Determine the [X, Y] coordinate at the center of the cell enclosing the given text.  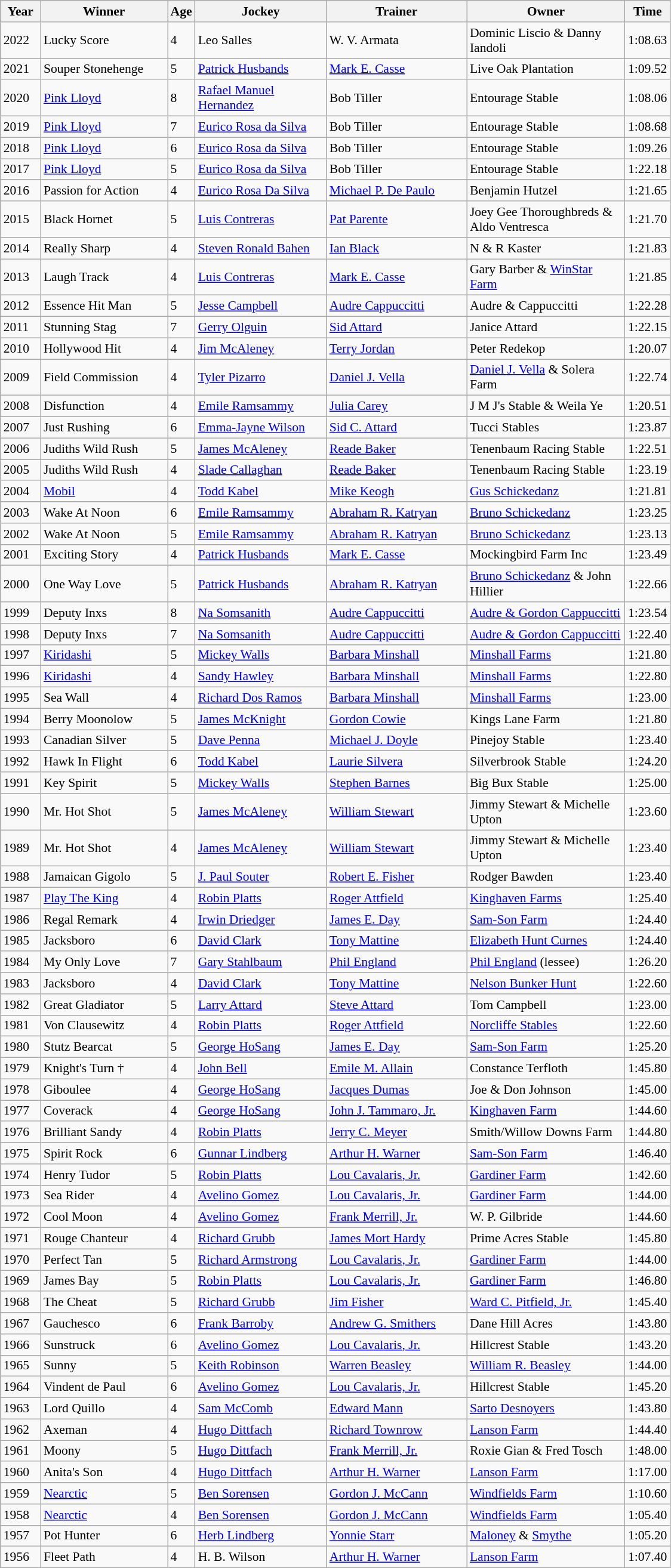
1:44.80 [647, 1132]
Roxie Gian & Fred Tosch [546, 1451]
Gunnar Lindberg [261, 1153]
Norcliffe Stables [546, 1026]
Sam McComb [261, 1409]
2014 [20, 248]
1986 [20, 919]
Sunstruck [104, 1345]
James McKnight [261, 719]
Michael J. Doyle [396, 740]
Ward C. Pitfield, Jr. [546, 1302]
Steve Attard [396, 1005]
Richard Armstrong [261, 1260]
1988 [20, 877]
Jim Fisher [396, 1302]
Axeman [104, 1430]
Jerry C. Meyer [396, 1132]
1:20.07 [647, 348]
Cool Moon [104, 1217]
Richard Townrow [396, 1430]
1971 [20, 1239]
1958 [20, 1515]
2002 [20, 534]
Really Sharp [104, 248]
Gary Stahlbaum [261, 962]
John J. Tammaro, Jr. [396, 1111]
1:44.40 [647, 1430]
Vindent de Paul [104, 1387]
1:17.00 [647, 1473]
1979 [20, 1069]
1983 [20, 983]
2016 [20, 191]
2001 [20, 555]
Mike Keogh [396, 492]
1:45.00 [647, 1089]
Leo Salles [261, 41]
1999 [20, 613]
Prime Acres Stable [546, 1239]
1:22.40 [647, 634]
2000 [20, 584]
H. B. Wilson [261, 1557]
Benjamin Hutzel [546, 191]
Coverack [104, 1111]
1:05.40 [647, 1515]
Daniel J. Vella [396, 377]
Bruno Schickedanz & John Hillier [546, 584]
1:08.63 [647, 41]
Jesse Campbell [261, 306]
Daniel J. Vella & Solera Farm [546, 377]
1:05.20 [647, 1536]
Jamaican Gigolo [104, 877]
1:23.25 [647, 513]
1975 [20, 1153]
John Bell [261, 1069]
James Bay [104, 1281]
1993 [20, 740]
Keith Robinson [261, 1366]
Hawk In Flight [104, 762]
1:23.19 [647, 470]
Rouge Chanteur [104, 1239]
Tucci Stables [546, 428]
Yonnie Starr [396, 1536]
1:09.26 [647, 148]
1980 [20, 1047]
1:22.28 [647, 306]
1985 [20, 941]
1:21.70 [647, 220]
Stephen Barnes [396, 783]
1984 [20, 962]
Lord Quillo [104, 1409]
Nelson Bunker Hunt [546, 983]
1:46.80 [647, 1281]
Julia Carey [396, 406]
2013 [20, 277]
Terry Jordan [396, 348]
Fleet Path [104, 1557]
1:09.52 [647, 69]
Constance Terfloth [546, 1069]
Giboulee [104, 1089]
1994 [20, 719]
1:45.20 [647, 1387]
2010 [20, 348]
Edward Mann [396, 1409]
Jockey [261, 11]
Sid C. Attard [396, 428]
1:48.00 [647, 1451]
1978 [20, 1089]
Regal Remark [104, 919]
1:25.20 [647, 1047]
Age [181, 11]
1977 [20, 1111]
1965 [20, 1366]
Pot Hunter [104, 1536]
Von Clausewitz [104, 1026]
Ian Black [396, 248]
2019 [20, 127]
Canadian Silver [104, 740]
2009 [20, 377]
Slade Callaghan [261, 470]
Tyler Pizarro [261, 377]
1:43.20 [647, 1345]
Spirit Rock [104, 1153]
1998 [20, 634]
Essence Hit Man [104, 306]
W. P. Gilbride [546, 1217]
Moony [104, 1451]
Robert E. Fisher [396, 877]
Henry Tudor [104, 1175]
Emile M. Allain [396, 1069]
1:23.13 [647, 534]
Laugh Track [104, 277]
1:26.20 [647, 962]
Passion for Action [104, 191]
Owner [546, 11]
Field Commission [104, 377]
Sunny [104, 1366]
Steven Ronald Bahen [261, 248]
2004 [20, 492]
J. Paul Souter [261, 877]
1:21.85 [647, 277]
Peter Redekop [546, 348]
Souper Stonehenge [104, 69]
Sandy Hawley [261, 677]
Live Oak Plantation [546, 69]
1997 [20, 655]
Rafael Manuel Hernandez [261, 98]
Gus Schickedanz [546, 492]
Hollywood Hit [104, 348]
W. V. Armata [396, 41]
1995 [20, 698]
Dane Hill Acres [546, 1323]
1:10.60 [647, 1493]
1957 [20, 1536]
1969 [20, 1281]
Knight's Turn † [104, 1069]
1:22.74 [647, 377]
2012 [20, 306]
Gerry Olguin [261, 328]
Year [20, 11]
Trainer [396, 11]
Emma-Jayne Wilson [261, 428]
1:07.40 [647, 1557]
Sea Rider [104, 1196]
Elizabeth Hunt Curnes [546, 941]
1961 [20, 1451]
Dominic Liscio & Danny Iandoli [546, 41]
Smith/Willow Downs Farm [546, 1132]
1968 [20, 1302]
Anita's Son [104, 1473]
1:23.49 [647, 555]
1990 [20, 811]
Kinghaven Farm [546, 1111]
Sid Attard [396, 328]
Dave Penna [261, 740]
2007 [20, 428]
2008 [20, 406]
1982 [20, 1005]
1:08.06 [647, 98]
1996 [20, 677]
Frank Barroby [261, 1323]
Maloney & Smythe [546, 1536]
James Mort Hardy [396, 1239]
Brilliant Sandy [104, 1132]
Richard Dos Ramos [261, 698]
1976 [20, 1132]
Key Spirit [104, 783]
Kings Lane Farm [546, 719]
1:21.65 [647, 191]
My Only Love [104, 962]
Pinejoy Stable [546, 740]
Gauchesco [104, 1323]
1962 [20, 1430]
Eurico Rosa Da Silva [261, 191]
Winner [104, 11]
1960 [20, 1473]
1963 [20, 1409]
1974 [20, 1175]
Lucky Score [104, 41]
Larry Attard [261, 1005]
J M J's Stable & Weila Ye [546, 406]
N & R Kaster [546, 248]
1:22.66 [647, 584]
Mobil [104, 492]
1:23.87 [647, 428]
Rodger Bawden [546, 877]
Gordon Cowie [396, 719]
Michael P. De Paulo [396, 191]
Time [647, 11]
Irwin Driedger [261, 919]
1964 [20, 1387]
Phil England (lessee) [546, 962]
1:22.51 [647, 449]
Gary Barber & WinStar Farm [546, 277]
Perfect Tan [104, 1260]
Andrew G. Smithers [396, 1323]
1959 [20, 1493]
1:23.54 [647, 613]
1:25.40 [647, 899]
Pat Parente [396, 220]
1989 [20, 848]
William R. Beasley [546, 1366]
2021 [20, 69]
Silverbrook Stable [546, 762]
Phil England [396, 962]
2011 [20, 328]
Disfunction [104, 406]
2015 [20, 220]
1973 [20, 1196]
Play The King [104, 899]
Berry Moonolow [104, 719]
1981 [20, 1026]
Herb Lindberg [261, 1536]
1987 [20, 899]
2018 [20, 148]
Stunning Stag [104, 328]
Just Rushing [104, 428]
Laurie Silvera [396, 762]
Big Bux Stable [546, 783]
1:45.40 [647, 1302]
2022 [20, 41]
Jacques Dumas [396, 1089]
2006 [20, 449]
1:08.68 [647, 127]
Tom Campbell [546, 1005]
1956 [20, 1557]
Black Hornet [104, 220]
Joe & Don Johnson [546, 1089]
1:22.18 [647, 169]
1970 [20, 1260]
Sarto Desnoyers [546, 1409]
2020 [20, 98]
1:46.40 [647, 1153]
1966 [20, 1345]
The Cheat [104, 1302]
1:25.00 [647, 783]
Mockingbird Farm Inc [546, 555]
1991 [20, 783]
Exciting Story [104, 555]
1992 [20, 762]
1:21.83 [647, 248]
1:23.60 [647, 811]
Jim McAleney [261, 348]
Joey Gee Thoroughbreds & Aldo Ventresca [546, 220]
1:21.81 [647, 492]
1972 [20, 1217]
2005 [20, 470]
2017 [20, 169]
Audre & Cappuccitti [546, 306]
Great Gladiator [104, 1005]
Kinghaven Farms [546, 899]
Sea Wall [104, 698]
1:20.51 [647, 406]
1:24.20 [647, 762]
1:22.80 [647, 677]
Janice Attard [546, 328]
1:42.60 [647, 1175]
One Way Love [104, 584]
Warren Beasley [396, 1366]
2003 [20, 513]
Stutz Bearcat [104, 1047]
1:22.15 [647, 328]
1967 [20, 1323]
